Provide the (x, y) coordinate of the cell's center where the given text is located.  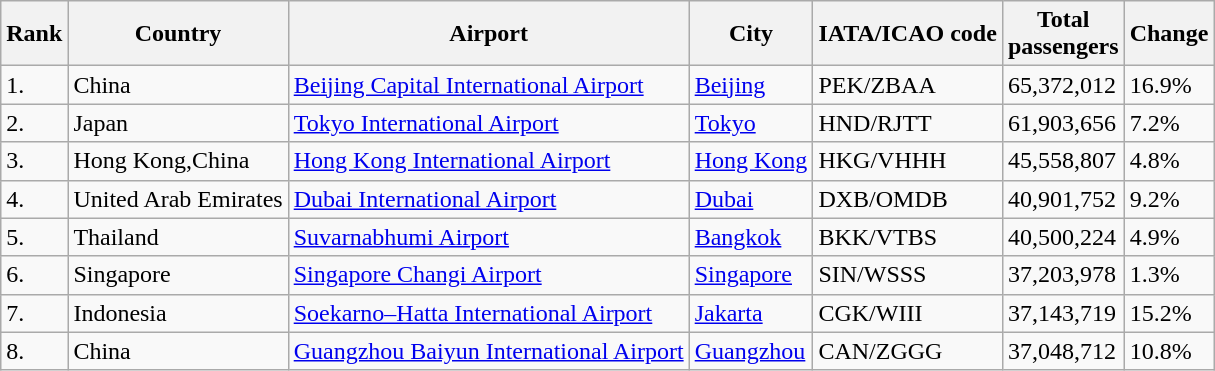
Tokyo International Airport (488, 123)
PEK/ZBAA (908, 85)
7.2% (1169, 123)
Beijing (751, 85)
1.3% (1169, 275)
16.9% (1169, 85)
CAN/ZGGG (908, 351)
Beijing Capital International Airport (488, 85)
Dubai International Airport (488, 199)
HND/RJTT (908, 123)
Suvarnabhumi Airport (488, 237)
4.8% (1169, 161)
Rank (34, 34)
7. (34, 313)
DXB/OMDB (908, 199)
Hong Kong (751, 161)
4. (34, 199)
Airport (488, 34)
SIN/WSSS (908, 275)
37,143,719 (1063, 313)
37,048,712 (1063, 351)
City (751, 34)
HKG/VHHH (908, 161)
4.9% (1169, 237)
5. (34, 237)
Country (178, 34)
6. (34, 275)
9.2% (1169, 199)
Thailand (178, 237)
Dubai (751, 199)
Totalpassengers (1063, 34)
10.8% (1169, 351)
BKK/VTBS (908, 237)
Change (1169, 34)
Hong Kong,China (178, 161)
40,500,224 (1063, 237)
CGK/WIII (908, 313)
Soekarno–Hatta International Airport (488, 313)
Bangkok (751, 237)
15.2% (1169, 313)
Guangzhou (751, 351)
40,901,752 (1063, 199)
61,903,656 (1063, 123)
3. (34, 161)
Guangzhou Baiyun International Airport (488, 351)
37,203,978 (1063, 275)
IATA/ICAO code (908, 34)
8. (34, 351)
65,372,012 (1063, 85)
Jakarta (751, 313)
United Arab Emirates (178, 199)
Japan (178, 123)
Hong Kong International Airport (488, 161)
1. (34, 85)
Indonesia (178, 313)
Singapore Changi Airport (488, 275)
Tokyo (751, 123)
45,558,807 (1063, 161)
2. (34, 123)
